Determine the (x, y) coordinate at the center of the cell enclosing the given text.  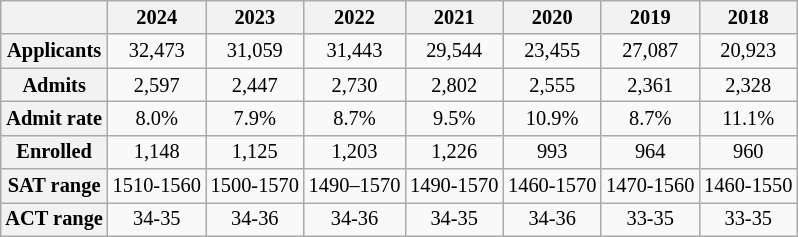
1,203 (354, 152)
2022 (354, 18)
1510-1560 (157, 186)
2,447 (255, 85)
1460-1570 (552, 186)
31,059 (255, 51)
8.0% (157, 119)
2,361 (650, 85)
32,473 (157, 51)
2023 (255, 18)
993 (552, 152)
20,923 (748, 51)
Applicants (54, 51)
2,328 (748, 85)
1490–1570 (354, 186)
31,443 (354, 51)
1490-1570 (454, 186)
2021 (454, 18)
1,226 (454, 152)
1,148 (157, 152)
7.9% (255, 119)
960 (748, 152)
1470-1560 (650, 186)
1500-1570 (255, 186)
29,544 (454, 51)
ACT range (54, 220)
SAT range (54, 186)
1460-1550 (748, 186)
11.1% (748, 119)
2020 (552, 18)
2,555 (552, 85)
2018 (748, 18)
2,730 (354, 85)
2019 (650, 18)
10.9% (552, 119)
9.5% (454, 119)
27,087 (650, 51)
Admits (54, 85)
Admit rate (54, 119)
23,455 (552, 51)
2024 (157, 18)
2,802 (454, 85)
1,125 (255, 152)
Enrolled (54, 152)
964 (650, 152)
2,597 (157, 85)
